Return the (x, y) coordinate for the center point of the cell that contains the specified text.  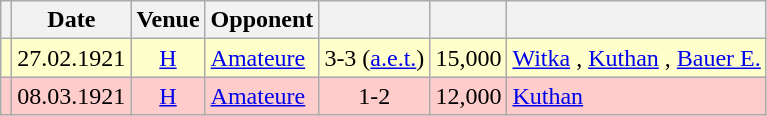
15,000 (468, 58)
Opponent (262, 20)
1-2 (374, 96)
Venue (168, 20)
Kuthan (636, 96)
Witka , Kuthan , Bauer E. (636, 58)
3-3 (a.e.t.) (374, 58)
27.02.1921 (72, 58)
12,000 (468, 96)
Date (72, 20)
08.03.1921 (72, 96)
